Pinpoint the cell where the given text exists, returning its [X, Y] midpoint coordinate. 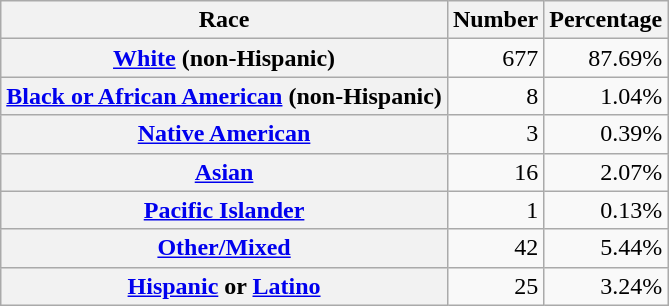
42 [495, 248]
Number [495, 20]
0.13% [606, 210]
1.04% [606, 96]
87.69% [606, 58]
25 [495, 286]
677 [495, 58]
White (non-Hispanic) [224, 58]
3.24% [606, 286]
Native American [224, 134]
0.39% [606, 134]
16 [495, 172]
Other/Mixed [224, 248]
Pacific Islander [224, 210]
Hispanic or Latino [224, 286]
Percentage [606, 20]
2.07% [606, 172]
3 [495, 134]
8 [495, 96]
Race [224, 20]
Asian [224, 172]
Black or African American (non-Hispanic) [224, 96]
5.44% [606, 248]
1 [495, 210]
